Capture the cell that displays the provided text and extract its (x, y) central coordinate. 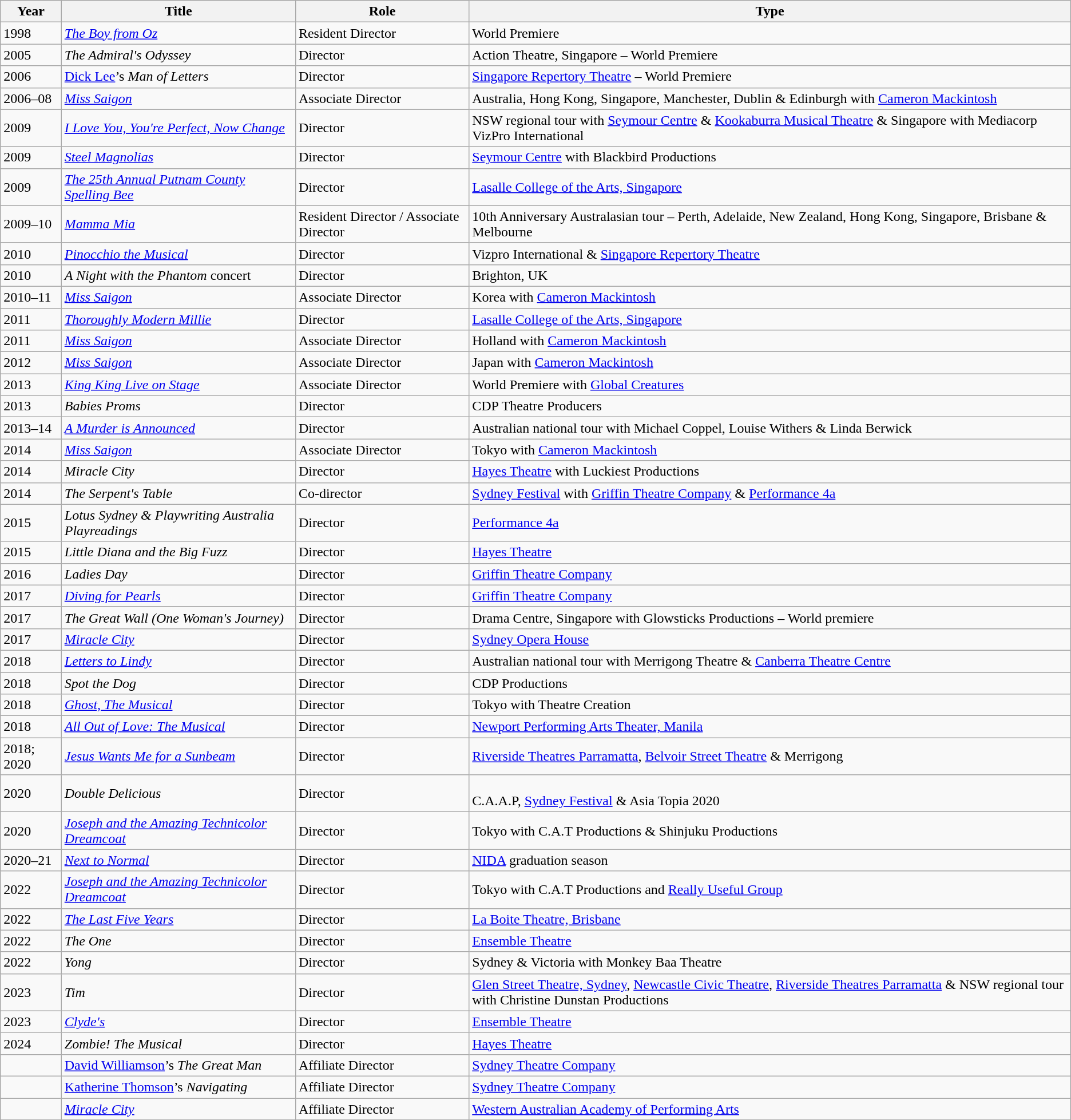
2009–10 (31, 224)
Sydney Festival with Griffin Theatre Company & Performance 4a (770, 493)
2020–21 (31, 860)
Clyde's (178, 1022)
Drama Centre, Singapore with Glowsticks Productions – World premiere (770, 618)
Mamma Mia (178, 224)
Ghost, The Musical (178, 705)
Hayes Theatre with Luckiest Productions (770, 472)
Australian national tour with Merrigong Theatre & Canberra Theatre Centre (770, 661)
Japan with Cameron Mackintosh (770, 363)
2018; 2020 (31, 757)
Western Australian Academy of Performing Arts (770, 1109)
Tokyo with C.A.T Productions and Really Useful Group (770, 889)
2010–11 (31, 297)
Holland with Cameron Mackintosh (770, 341)
Tokyo with C.A.T Productions & Shinjuku Productions (770, 831)
Sydney & Victoria with Monkey Baa Theatre (770, 963)
Tim (178, 992)
Dick Lee’s Man of Letters (178, 77)
2024 (31, 1043)
World Premiere with Global Creatures (770, 385)
Ladies Day (178, 574)
Co-director (382, 493)
Double Delicious (178, 793)
The One (178, 941)
Spot the Dog (178, 683)
Thoroughly Modern Millie (178, 319)
NSW regional tour with Seymour Centre & Kookaburra Musical Theatre & Singapore with Mediacorp VizPro International (770, 128)
Action Theatre, Singapore – World Premiere (770, 55)
2006–08 (31, 98)
10th Anniversary Australasian tour – Perth, Adelaide, New Zealand, Hong Kong, Singapore, Brisbane & Melbourne (770, 224)
Year (31, 11)
The Serpent's Table (178, 493)
Singapore Repertory Theatre – World Premiere (770, 77)
Tokyo with Theatre Creation (770, 705)
Little Diana and the Big Fuzz (178, 552)
Korea with Cameron Mackintosh (770, 297)
Resident Director (382, 33)
Steel Magnolias (178, 157)
Seymour Centre with Blackbird Productions (770, 157)
Australian national tour with Michael Coppel, Louise Withers & Linda Berwick (770, 428)
Katherine Thomson’s Navigating (178, 1087)
Role (382, 11)
David Williamson’s The Great Man (178, 1065)
Title (178, 11)
All Out of Love: The Musical (178, 727)
Resident Director / Associate Director (382, 224)
A Night with the Phantom concert (178, 275)
Babies Proms (178, 406)
Letters to Lindy (178, 661)
Diving for Pearls (178, 596)
I Love You, You're Perfect, Now Change (178, 128)
Lotus Sydney & Playwriting Australia Playreadings (178, 523)
Performance 4a (770, 523)
The Last Five Years (178, 919)
Vizpro International & Singapore Repertory Theatre (770, 254)
Riverside Theatres Parramatta, Belvoir Street Theatre & Merrigong (770, 757)
King King Live on Stage (178, 385)
World Premiere (770, 33)
Brighton, UK (770, 275)
Glen Street Theatre, Sydney, Newcastle Civic Theatre, Riverside Theatres Parramatta & NSW regional tour with Christine Dunstan Productions (770, 992)
Zombie! The Musical (178, 1043)
Australia, Hong Kong, Singapore, Manchester, Dublin & Edinburgh with Cameron Mackintosh (770, 98)
Jesus Wants Me for a Sunbeam (178, 757)
La Boite Theatre, Brisbane (770, 919)
2016 (31, 574)
A Murder is Announced (178, 428)
1998 (31, 33)
The Admiral's Odyssey (178, 55)
2013–14 (31, 428)
2006 (31, 77)
C.A.A.P, Sydney Festival & Asia Topia 2020 (770, 793)
Sydney Opera House (770, 639)
CDP Theatre Producers (770, 406)
Type (770, 11)
Newport Performing Arts Theater, Manila (770, 727)
The Great Wall (One Woman's Journey) (178, 618)
The Boy from Oz (178, 33)
Next to Normal (178, 860)
2012 (31, 363)
Tokyo with Cameron Mackintosh (770, 450)
CDP Productions (770, 683)
Yong (178, 963)
NIDA graduation season (770, 860)
The 25th Annual Putnam County Spelling Bee (178, 187)
Pinocchio the Musical (178, 254)
2005 (31, 55)
